Detect which cell encompasses the target text, then output its [X, Y] center coordinate. 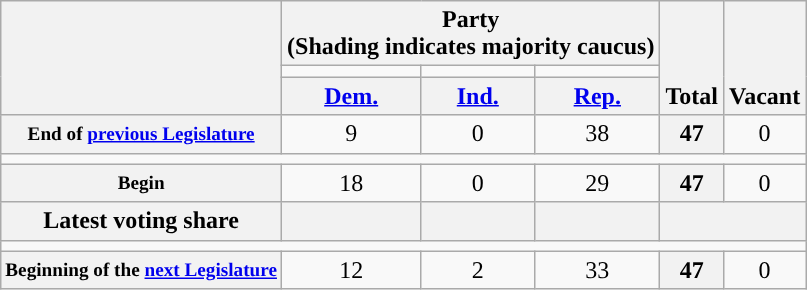
18 [352, 183]
Begin [142, 183]
Rep. [598, 96]
Vacant [764, 58]
Dem. [352, 96]
33 [598, 270]
Ind. [478, 96]
29 [598, 183]
Total [692, 58]
38 [598, 134]
Beginning of the next Legislature [142, 270]
Latest voting share [142, 221]
End of previous Legislature [142, 134]
9 [352, 134]
12 [352, 270]
2 [478, 270]
Party (Shading indicates majority caucus) [471, 34]
